Locate the cell with the specified text and output its (X, Y) center coordinate. 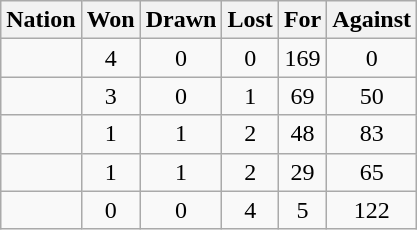
Against (372, 20)
169 (302, 58)
Drawn (181, 20)
69 (302, 96)
65 (372, 172)
For (302, 20)
Lost (250, 20)
122 (372, 210)
50 (372, 96)
83 (372, 134)
48 (302, 134)
Nation (41, 20)
5 (302, 210)
Won (110, 20)
3 (110, 96)
29 (302, 172)
